Determine the [X, Y] coordinate at the center of the cell enclosing the given text.  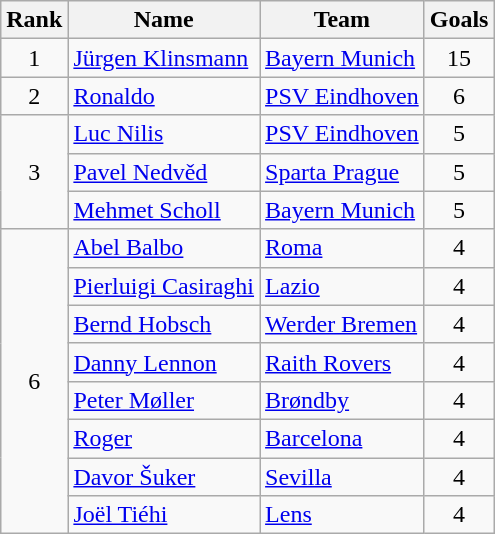
Davor Šuker [164, 477]
2 [34, 96]
Jürgen Klinsmann [164, 58]
3 [34, 172]
Pavel Nedvěd [164, 172]
Mehmet Scholl [164, 210]
Joël Tiéhi [164, 515]
Ronaldo [164, 96]
Name [164, 20]
Lens [342, 515]
Raith Rovers [342, 362]
Sevilla [342, 477]
Team [342, 20]
Roger [164, 438]
Bernd Hobsch [164, 324]
Brøndby [342, 400]
Werder Bremen [342, 324]
Goals [459, 20]
Pierluigi Casiraghi [164, 286]
Rank [34, 20]
Abel Balbo [164, 248]
Barcelona [342, 438]
Lazio [342, 286]
15 [459, 58]
Sparta Prague [342, 172]
Roma [342, 248]
1 [34, 58]
Luc Nilis [164, 134]
Danny Lennon [164, 362]
Peter Møller [164, 400]
